Locate the cell with the specified text and output its (x, y) center coordinate. 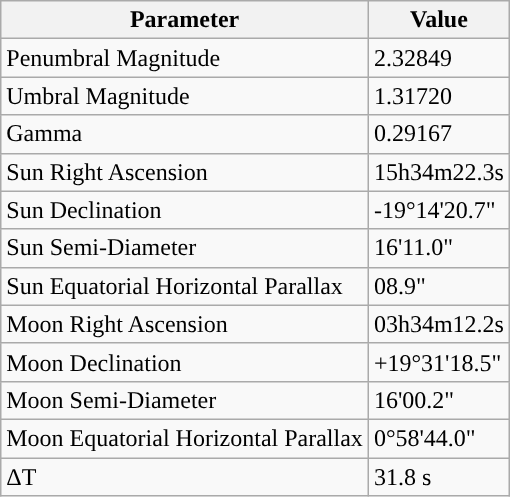
+19°31'18.5" (438, 362)
03h34m12.2s (438, 324)
ΔT (185, 477)
Parameter (185, 20)
31.8 s (438, 477)
1.31720 (438, 96)
Value (438, 20)
16'11.0" (438, 248)
-19°14'20.7" (438, 210)
Sun Equatorial Horizontal Parallax (185, 286)
Penumbral Magnitude (185, 58)
Sun Declination (185, 210)
Moon Declination (185, 362)
Moon Semi-Diameter (185, 400)
Moon Right Ascension (185, 324)
0°58'44.0" (438, 438)
0.29167 (438, 134)
Umbral Magnitude (185, 96)
2.32849 (438, 58)
Gamma (185, 134)
Sun Right Ascension (185, 172)
16'00.2" (438, 400)
15h34m22.3s (438, 172)
Sun Semi-Diameter (185, 248)
08.9" (438, 286)
Moon Equatorial Horizontal Parallax (185, 438)
